From the cell containing the given text, extract its center point as [x, y] coordinate. 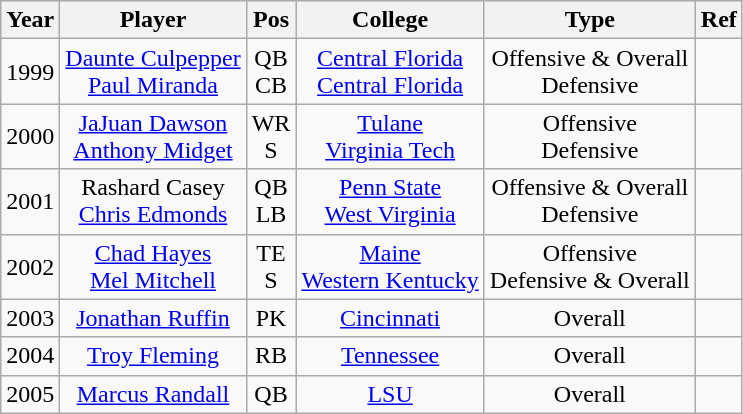
1999 [30, 72]
Pos [271, 20]
Penn StateWest Virginia [390, 202]
Year [30, 20]
2003 [30, 318]
Chad HayesMel Mitchell [153, 266]
LSU [390, 394]
WRS [271, 136]
MaineWestern Kentucky [390, 266]
Type [590, 20]
RB [271, 356]
OffensiveDefensive & Overall [590, 266]
OffensiveDefensive [590, 136]
QBCB [271, 72]
QBLB [271, 202]
2004 [30, 356]
TulaneVirginia Tech [390, 136]
Player [153, 20]
Ref [718, 20]
Marcus Randall [153, 394]
2005 [30, 394]
Daunte CulpepperPaul Miranda [153, 72]
Troy Fleming [153, 356]
Central FloridaCentral Florida [390, 72]
TES [271, 266]
College [390, 20]
2000 [30, 136]
PK [271, 318]
JaJuan DawsonAnthony Midget [153, 136]
Rashard CaseyChris Edmonds [153, 202]
Jonathan Ruffin [153, 318]
2002 [30, 266]
2001 [30, 202]
Tennessee [390, 356]
Cincinnati [390, 318]
QB [271, 394]
